Identify which cell holds the provided text, then report its [X, Y] central coordinate. 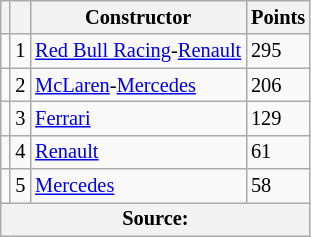
Renault [138, 152]
Points [278, 17]
4 [20, 152]
61 [278, 152]
58 [278, 186]
2 [20, 85]
Mercedes [138, 186]
295 [278, 51]
3 [20, 118]
McLaren-Mercedes [138, 85]
1 [20, 51]
Ferrari [138, 118]
5 [20, 186]
129 [278, 118]
Red Bull Racing-Renault [138, 51]
Constructor [138, 17]
206 [278, 85]
Source: [156, 219]
